Return (X, Y) of the center of cell containing provided text 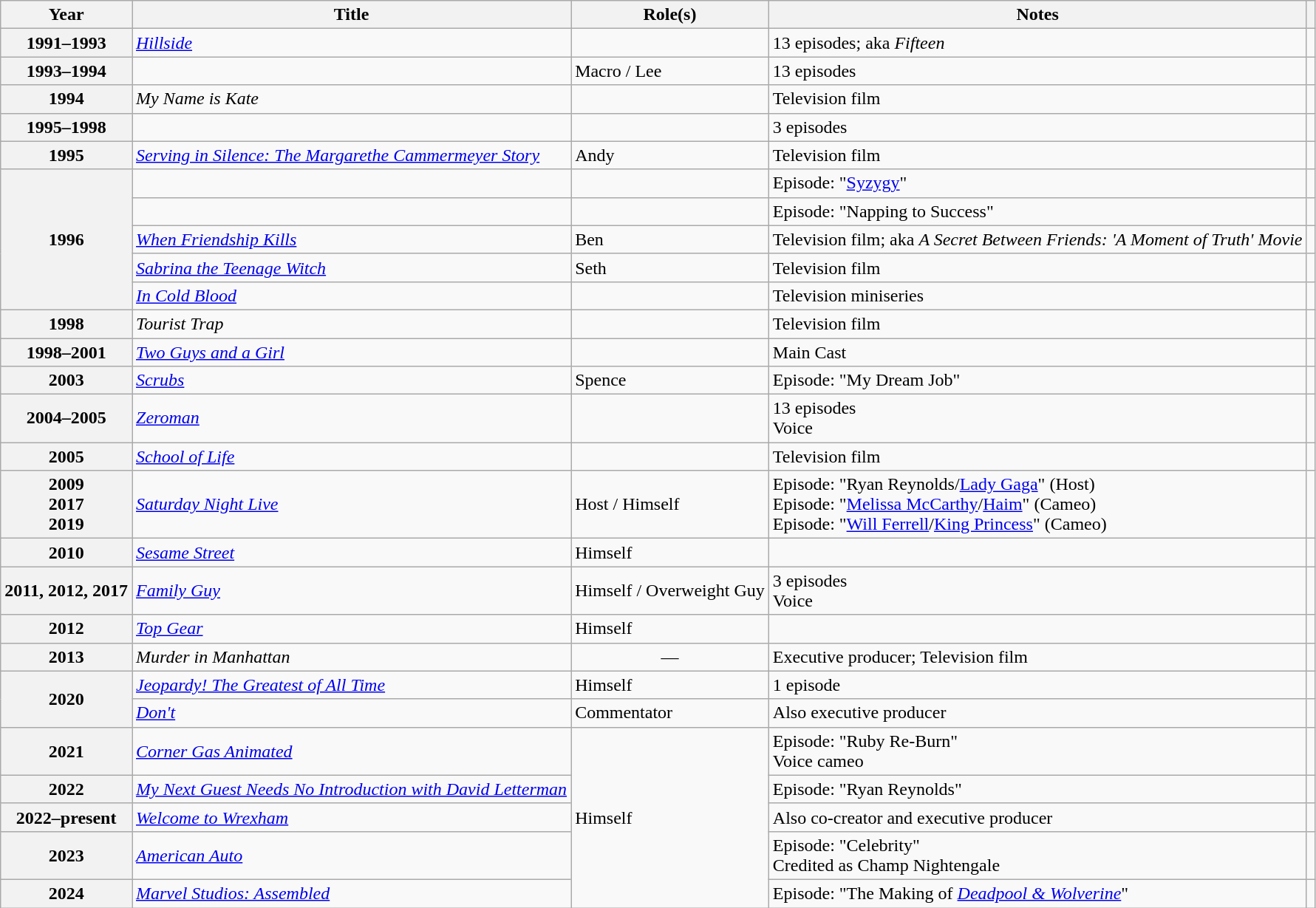
Scrubs (351, 380)
1996 (67, 239)
Welcome to Wrexham (351, 817)
Family Guy (351, 591)
13 episodes (1037, 71)
Main Cast (1037, 352)
13 episodes; aka Fifteen (1037, 43)
American Auto (351, 856)
2020 (67, 699)
Ben (670, 239)
Title (351, 15)
1 episode (1037, 685)
Zeroman (351, 418)
2022 (67, 789)
1994 (67, 99)
2021 (67, 751)
Episode: "Syzygy" (1037, 183)
Corner Gas Animated (351, 751)
Executive producer; Television film (1037, 657)
My Name is Kate (351, 99)
Episode: "The Making of Deadpool & Wolverine" (1037, 893)
Episode: "Ruby Re-Burn"Voice cameo (1037, 751)
Don't (351, 713)
13 episodesVoice (1037, 418)
Notes (1037, 15)
Spence (670, 380)
Marvel Studios: Assembled (351, 893)
My Next Guest Needs No Introduction with David Letterman (351, 789)
Episode: "Ryan Reynolds/Lady Gaga" (Host)Episode: "Melissa McCarthy/Haim" (Cameo)Episode: "Will Ferrell/King Princess" (Cameo) (1037, 505)
2013 (67, 657)
Episode: "My Dream Job" (1037, 380)
3 episodes (1037, 127)
2004–2005 (67, 418)
— (670, 657)
1998–2001 (67, 352)
1995–1998 (67, 127)
Sabrina the Teenage Witch (351, 267)
Jeopardy! The Greatest of All Time (351, 685)
3 episodesVoice (1037, 591)
Year (67, 15)
When Friendship Kills (351, 239)
Episode: "Celebrity"Credited as Champ Nightengale (1037, 856)
Episode: "Ryan Reynolds" (1037, 789)
School of Life (351, 457)
2024 (67, 893)
Episode: "Napping to Success" (1037, 211)
Andy (670, 155)
2010 (67, 553)
Macro / Lee (670, 71)
Saturday Night Live (351, 505)
1998 (67, 324)
1991–1993 (67, 43)
Sesame Street (351, 553)
Commentator (670, 713)
Hillside (351, 43)
1993–1994 (67, 71)
Himself / Overweight Guy (670, 591)
200920172019 (67, 505)
In Cold Blood (351, 296)
Top Gear (351, 629)
Also co-creator and executive producer (1037, 817)
Television miniseries (1037, 296)
Television film; aka A Secret Between Friends: 'A Moment of Truth' Movie (1037, 239)
Serving in Silence: The Margarethe Cammermeyer Story (351, 155)
2012 (67, 629)
1995 (67, 155)
Also executive producer (1037, 713)
2003 (67, 380)
Murder in Manhattan (351, 657)
2005 (67, 457)
Role(s) (670, 15)
2023 (67, 856)
2022–present (67, 817)
Tourist Trap (351, 324)
2011, 2012, 2017 (67, 591)
Seth (670, 267)
Host / Himself (670, 505)
Two Guys and a Girl (351, 352)
